For the text-containing cell, return its midpoint in [X, Y] coordinate format. 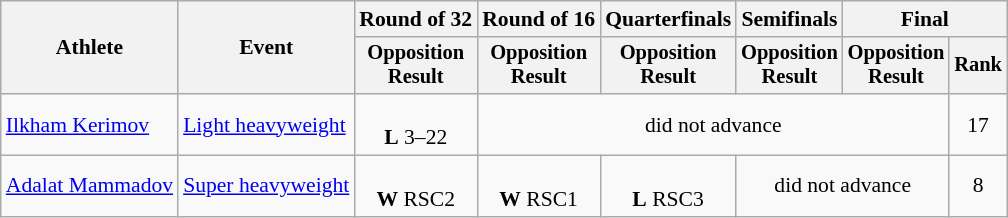
L 3–22 [416, 124]
Quarterfinals [668, 19]
8 [978, 186]
W RSC1 [538, 186]
Event [266, 48]
Final [925, 19]
Semifinals [790, 19]
Light heavyweight [266, 124]
Ilkham Kerimov [90, 124]
Round of 32 [416, 19]
W RSC2 [416, 186]
L RSC3 [668, 186]
17 [978, 124]
Rank [978, 66]
Adalat Mammadov [90, 186]
Round of 16 [538, 19]
Athlete [90, 48]
Super heavyweight [266, 186]
